Extract the (X, Y) coordinate from the center of the cell holding the provided text.  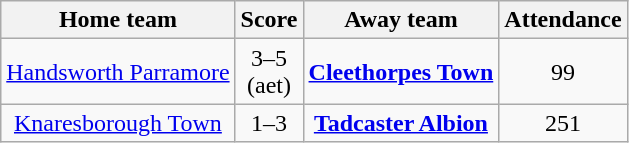
Handsworth Parramore (118, 72)
3–5(aet) (269, 72)
Knaresborough Town (118, 123)
1–3 (269, 123)
Cleethorpes Town (401, 72)
Away team (401, 20)
Home team (118, 20)
Attendance (563, 20)
251 (563, 123)
99 (563, 72)
Tadcaster Albion (401, 123)
Score (269, 20)
